Scan for the cell matching the given text and deliver its [X, Y] coordinate at center. 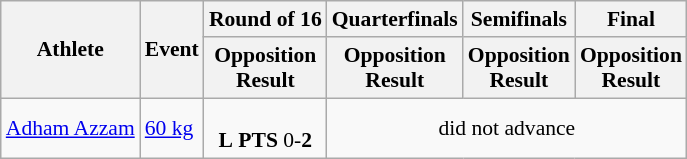
Athlete [70, 50]
L PTS 0-2 [266, 128]
Semifinals [519, 19]
Final [631, 19]
Event [172, 50]
did not advance [507, 128]
Adham Azzam [70, 128]
Round of 16 [266, 19]
Quarterfinals [395, 19]
60 kg [172, 128]
